Capture the cell that displays the provided text and extract its [X, Y] central coordinate. 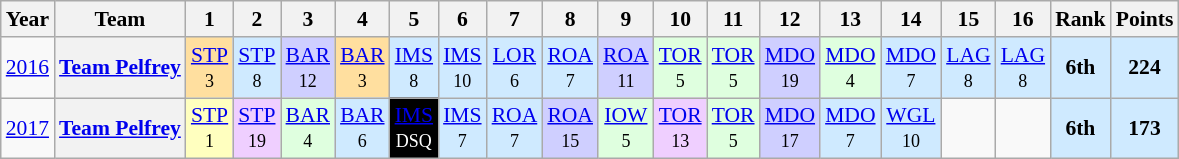
16 [1023, 19]
8 [570, 19]
14 [912, 19]
MDO4 [850, 68]
13 [850, 19]
STP1 [210, 128]
ROA11 [626, 68]
3 [308, 19]
10 [680, 19]
IOW5 [626, 128]
MDO19 [790, 68]
IMS8 [414, 68]
BAR12 [308, 68]
LOR6 [515, 68]
Rank [1080, 19]
4 [362, 19]
ROA15 [570, 128]
5 [414, 19]
2016 [28, 68]
STP19 [256, 128]
173 [1145, 128]
6 [462, 19]
2017 [28, 128]
7 [515, 19]
IMS7 [462, 128]
IMS10 [462, 68]
9 [626, 19]
STP8 [256, 68]
BAR3 [362, 68]
WGL10 [912, 128]
Year [28, 19]
STP3 [210, 68]
BAR4 [308, 128]
15 [968, 19]
MDO17 [790, 128]
11 [734, 19]
TOR13 [680, 128]
224 [1145, 68]
2 [256, 19]
1 [210, 19]
IMSDSQ [414, 128]
BAR6 [362, 128]
Points [1145, 19]
Team [120, 19]
12 [790, 19]
